Search for the cell housing the specified text and yield its [x, y] center coordinate. 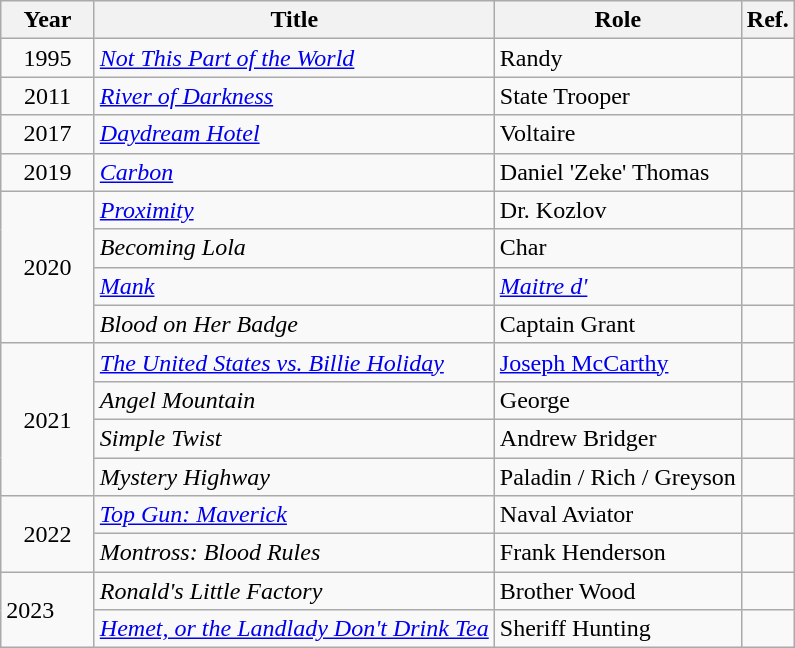
Daydream Hotel [294, 134]
2017 [48, 134]
State Trooper [618, 96]
Paladin / Rich / Greyson [618, 477]
1995 [48, 58]
Brother Wood [618, 591]
Mystery Highway [294, 477]
Captain Grant [618, 324]
2011 [48, 96]
2020 [48, 267]
Randy [618, 58]
Not This Part of the World [294, 58]
Voltaire [618, 134]
Blood on Her Badge [294, 324]
Simple Twist [294, 438]
River of Darkness [294, 96]
Proximity [294, 210]
Title [294, 20]
2023 [48, 610]
Ronald's Little Factory [294, 591]
Angel Mountain [294, 400]
Dr. Kozlov [618, 210]
2021 [48, 419]
Year [48, 20]
Mank [294, 286]
2019 [48, 172]
Char [618, 248]
Ref. [768, 20]
Andrew Bridger [618, 438]
Daniel 'Zeke' Thomas [618, 172]
Maitre d' [618, 286]
2022 [48, 534]
Sheriff Hunting [618, 629]
Joseph McCarthy [618, 362]
Hemet, or the Landlady Don't Drink Tea [294, 629]
Role [618, 20]
Frank Henderson [618, 553]
Naval Aviator [618, 515]
Top Gun: Maverick [294, 515]
Becoming Lola [294, 248]
Montross: Blood Rules [294, 553]
George [618, 400]
Carbon [294, 172]
The United States vs. Billie Holiday [294, 362]
